Scan for the cell matching the given text and deliver its (x, y) coordinate at center. 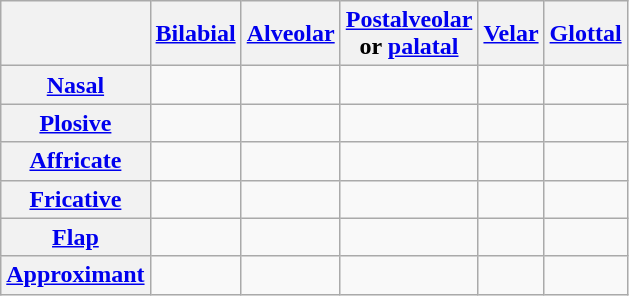
Nasal (76, 85)
Affricate (76, 161)
Plosive (76, 123)
Approximant (76, 275)
Glottal (586, 34)
Velar (511, 34)
Flap (76, 237)
Postalveolaror palatal (409, 34)
Alveolar (290, 34)
Fricative (76, 199)
Bilabial (196, 34)
